Pinpoint the cell where the given text exists, returning its [X, Y] midpoint coordinate. 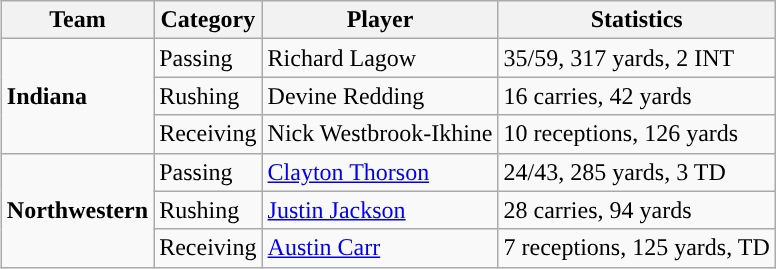
Austin Carr [380, 248]
16 carries, 42 yards [636, 96]
Nick Westbrook-Ikhine [380, 134]
Devine Redding [380, 96]
35/59, 317 yards, 2 INT [636, 58]
Team [77, 20]
Indiana [77, 96]
24/43, 285 yards, 3 TD [636, 172]
Player [380, 20]
Northwestern [77, 210]
10 receptions, 126 yards [636, 134]
Statistics [636, 20]
7 receptions, 125 yards, TD [636, 248]
28 carries, 94 yards [636, 210]
Category [208, 20]
Richard Lagow [380, 58]
Clayton Thorson [380, 172]
Justin Jackson [380, 210]
